Return (x, y) of the center of cell containing provided text 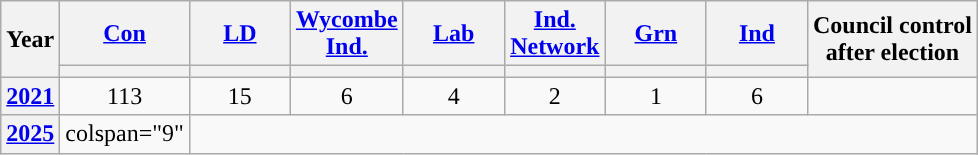
113 (125, 96)
15 (240, 96)
Wycombe Ind. (346, 34)
Year (30, 39)
Lab (454, 34)
4 (454, 96)
2 (554, 96)
colspan="9" (125, 134)
Grn (656, 34)
2025 (30, 134)
Council controlafter election (892, 39)
Ind. Network (554, 34)
2021 (30, 96)
1 (656, 96)
LD (240, 34)
Ind (756, 34)
Con (125, 34)
